Search for the cell housing the specified text and yield its [x, y] center coordinate. 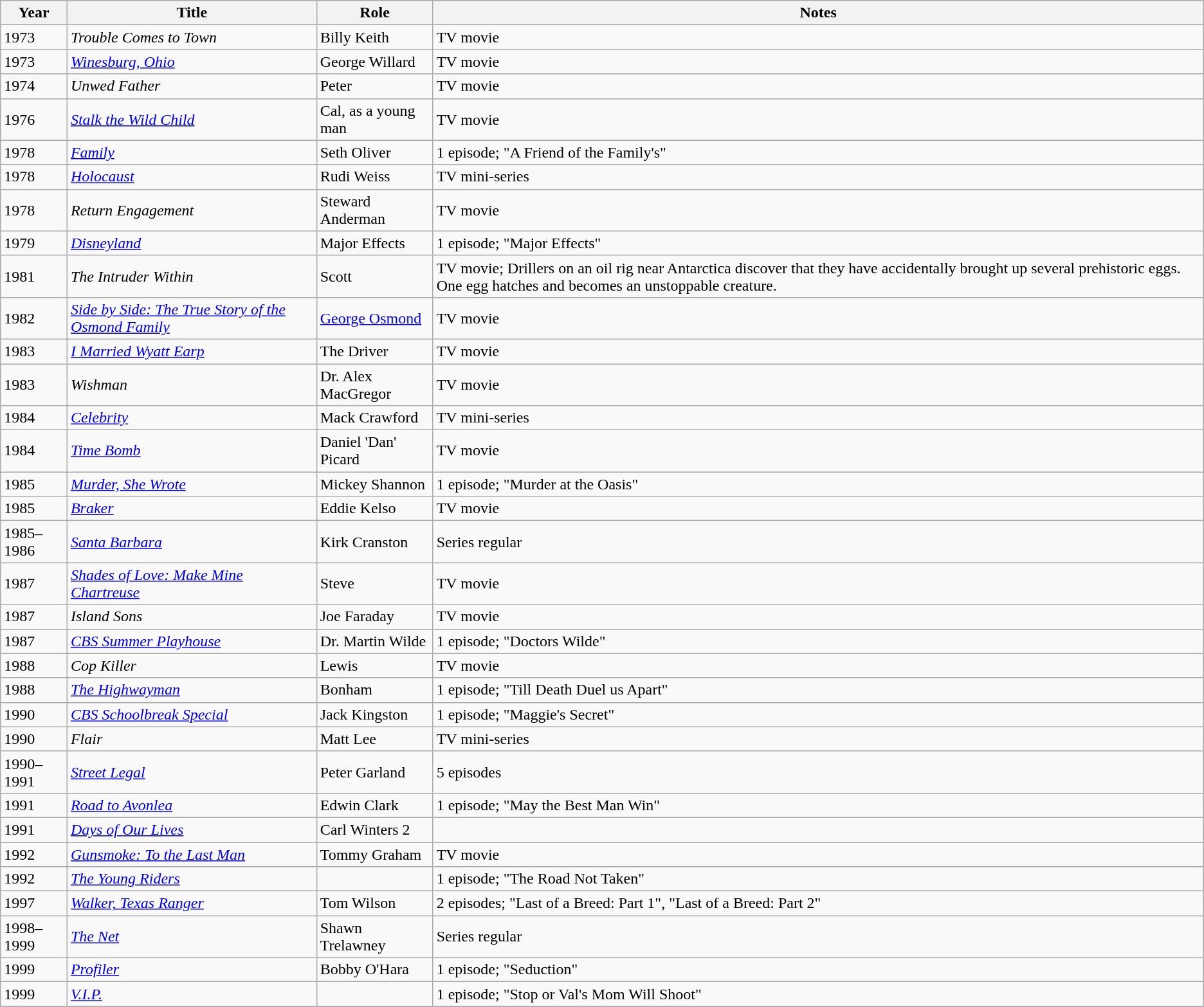
1990–1991 [34, 772]
The Net [192, 936]
1985–1986 [34, 541]
1 episode; "Doctors Wilde" [818, 641]
Braker [192, 509]
Scott [374, 277]
Title [192, 13]
1981 [34, 277]
Major Effects [374, 243]
Flair [192, 739]
Tom Wilson [374, 903]
Murder, She Wrote [192, 484]
Street Legal [192, 772]
Gunsmoke: To the Last Man [192, 855]
Santa Barbara [192, 541]
Dr. Alex MacGregor [374, 385]
1976 [34, 120]
Steve [374, 584]
Matt Lee [374, 739]
V.I.P. [192, 994]
Return Engagement [192, 210]
Mack Crawford [374, 418]
Trouble Comes to Town [192, 37]
1997 [34, 903]
Cal, as a young man [374, 120]
Daniel 'Dan' Picard [374, 451]
Profiler [192, 970]
The Young Riders [192, 879]
I Married Wyatt Earp [192, 351]
CBS Summer Playhouse [192, 641]
1 episode; "Maggie's Secret" [818, 714]
Time Bomb [192, 451]
1 episode; "May the Best Man Win" [818, 805]
Celebrity [192, 418]
Notes [818, 13]
George Willard [374, 62]
George Osmond [374, 318]
1998–1999 [34, 936]
Billy Keith [374, 37]
Disneyland [192, 243]
The Intruder Within [192, 277]
Role [374, 13]
Days of Our Lives [192, 830]
Dr. Martin Wilde [374, 641]
Bobby O'Hara [374, 970]
Holocaust [192, 177]
1 episode; "Till Death Duel us Apart" [818, 690]
Family [192, 152]
Jack Kingston [374, 714]
1982 [34, 318]
Wishman [192, 385]
Edwin Clark [374, 805]
1 episode; "A Friend of the Family's" [818, 152]
5 episodes [818, 772]
Walker, Texas Ranger [192, 903]
Tommy Graham [374, 855]
Peter [374, 86]
Bonham [374, 690]
Road to Avonlea [192, 805]
Lewis [374, 666]
The Driver [374, 351]
Shawn Trelawney [374, 936]
Mickey Shannon [374, 484]
2 episodes; "Last of a Breed: Part 1", "Last of a Breed: Part 2" [818, 903]
1 episode; "Murder at the Oasis" [818, 484]
Kirk Cranston [374, 541]
1979 [34, 243]
Eddie Kelso [374, 509]
Shades of Love: Make Mine Chartreuse [192, 584]
CBS Schoolbreak Special [192, 714]
1974 [34, 86]
1 episode; "Major Effects" [818, 243]
Year [34, 13]
Winesburg, Ohio [192, 62]
Island Sons [192, 617]
Cop Killer [192, 666]
Carl Winters 2 [374, 830]
Side by Side: The True Story of the Osmond Family [192, 318]
1 episode; "Stop or Val's Mom Will Shoot" [818, 994]
Stalk the Wild Child [192, 120]
1 episode; "Seduction" [818, 970]
Unwed Father [192, 86]
Joe Faraday [374, 617]
Peter Garland [374, 772]
Rudi Weiss [374, 177]
Seth Oliver [374, 152]
1 episode; "The Road Not Taken" [818, 879]
Steward Anderman [374, 210]
The Highwayman [192, 690]
